Pinpoint the cell where the given text exists, returning its [x, y] midpoint coordinate. 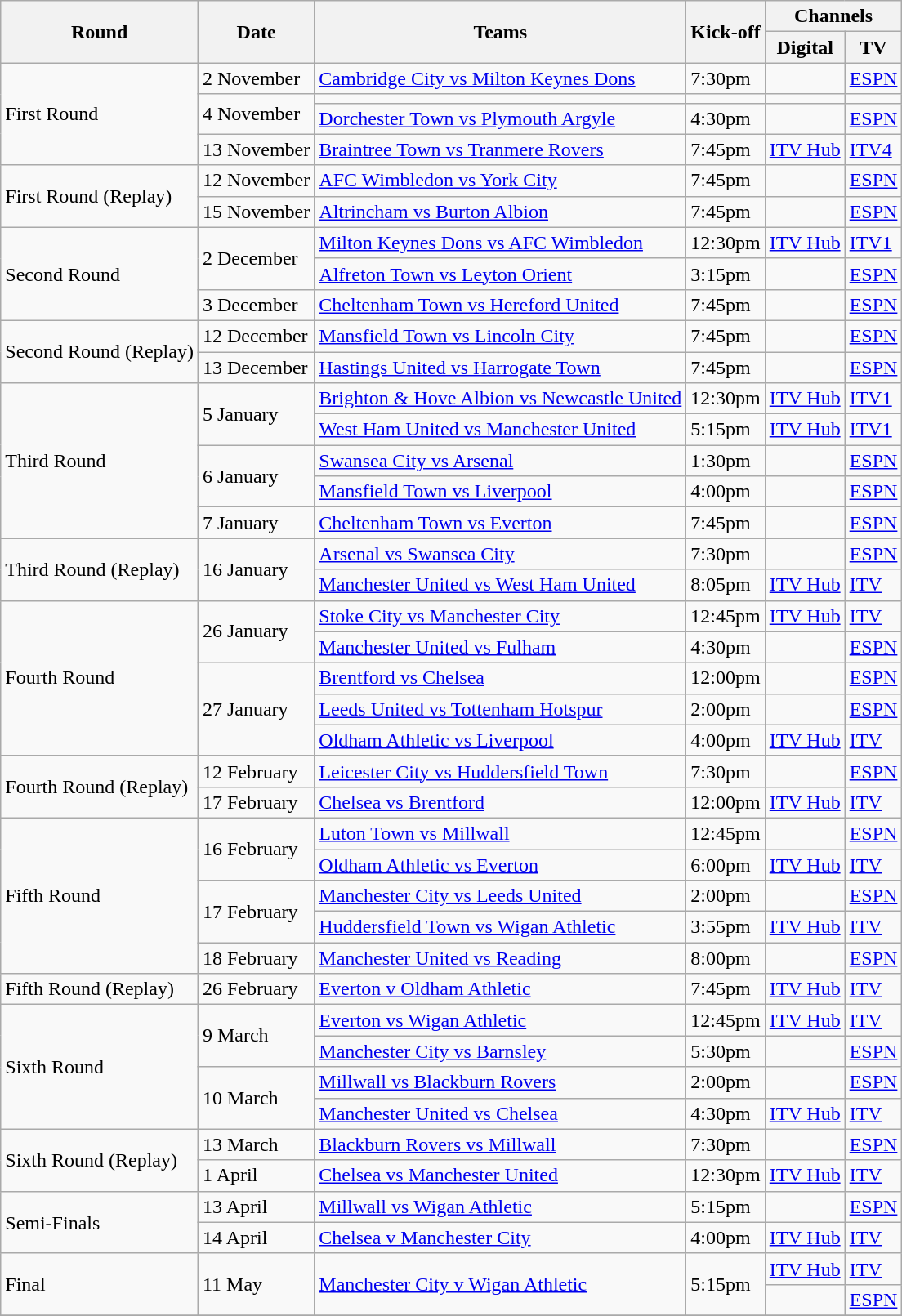
Millwall vs Wigan Athletic [500, 1207]
13 December [256, 367]
First Round [100, 114]
Hastings United vs Harrogate Town [500, 367]
16 January [256, 569]
Date [256, 32]
1:30pm [726, 461]
Oldham Athletic vs Liverpool [500, 740]
Second Round (Replay) [100, 351]
AFC Wimbledon vs York City [500, 181]
12 December [256, 336]
First Round (Replay) [100, 196]
Mansfield Town vs Lincoln City [500, 336]
Alfreton Town vs Leyton Orient [500, 274]
4 November [256, 114]
Kick-off [726, 32]
Manchester United vs Fulham [500, 647]
Huddersfield Town vs Wigan Athletic [500, 927]
16 February [256, 849]
Cheltenham Town vs Hereford United [500, 305]
Arsenal vs Swansea City [500, 554]
3:15pm [726, 274]
Chelsea vs Manchester United [500, 1175]
1 April [256, 1175]
6:00pm [726, 865]
Leeds United vs Tottenham Hotspur [500, 709]
Digital [805, 47]
7 January [256, 523]
Millwall vs Blackburn Rovers [500, 1082]
Third Round [100, 461]
8:05pm [726, 585]
Fourth Round (Replay) [100, 787]
Sixth Round [100, 1067]
Oldham Athletic vs Everton [500, 865]
Mansfield Town vs Liverpool [500, 492]
8:00pm [726, 958]
Chelsea vs Brentford [500, 802]
Braintree Town vs Tranmere Rovers [500, 149]
Leicester City vs Huddersfield Town [500, 771]
Manchester United vs Chelsea [500, 1113]
Manchester City vs Barnsley [500, 1051]
Altrincham vs Burton Albion [500, 212]
Round [100, 32]
Swansea City vs Arsenal [500, 461]
Fifth Round (Replay) [100, 989]
15 November [256, 212]
Channels [833, 16]
18 February [256, 958]
West Ham United vs Manchester United [500, 430]
Dorchester Town vs Plymouth Argyle [500, 118]
ITV4 [873, 149]
Second Round [100, 274]
Milton Keynes Dons vs AFC Wimbledon [500, 243]
Cheltenham Town vs Everton [500, 523]
Everton vs Wigan Athletic [500, 1020]
5:30pm [726, 1051]
Teams [500, 32]
27 January [256, 709]
11 May [256, 1284]
Luton Town vs Millwall [500, 833]
Final [100, 1284]
Manchester City v Wigan Athletic [500, 1284]
Brentford vs Chelsea [500, 678]
26 February [256, 989]
5 January [256, 414]
2 November [256, 78]
6 January [256, 476]
Cambridge City vs Milton Keynes Dons [500, 78]
Everton v Oldham Athletic [500, 989]
Manchester United vs Reading [500, 958]
Manchester United vs West Ham United [500, 585]
13 April [256, 1207]
Sixth Round (Replay) [100, 1160]
14 April [256, 1238]
TV [873, 47]
3 December [256, 305]
13 March [256, 1144]
12 November [256, 181]
Blackburn Rovers vs Millwall [500, 1144]
Stoke City vs Manchester City [500, 616]
Fifth Round [100, 895]
10 March [256, 1098]
13 November [256, 149]
2 December [256, 258]
Chelsea v Manchester City [500, 1238]
Third Round (Replay) [100, 569]
26 January [256, 631]
9 March [256, 1036]
Fourth Round [100, 678]
3:55pm [726, 927]
Brighton & Hove Albion vs Newcastle United [500, 399]
12 February [256, 771]
Semi-Finals [100, 1222]
Manchester City vs Leeds United [500, 896]
